Find where the given text appears and provide that cell's center as [X, Y] coordinate. 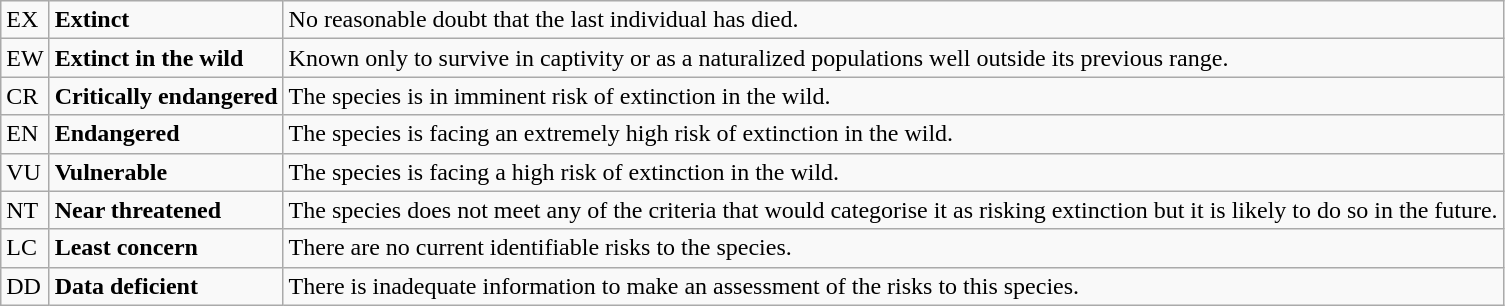
There are no current identifiable risks to the species. [893, 248]
EX [25, 20]
Known only to survive in captivity or as a naturalized populations well outside its previous range. [893, 58]
Least concern [166, 248]
Near threatened [166, 210]
VU [25, 172]
CR [25, 96]
Extinct in the wild [166, 58]
DD [25, 286]
The species is facing an extremely high risk of extinction in the wild. [893, 134]
The species is in imminent risk of extinction in the wild. [893, 96]
The species is facing a high risk of extinction in the wild. [893, 172]
There is inadequate information to make an assessment of the risks to this species. [893, 286]
NT [25, 210]
Vulnerable [166, 172]
Extinct [166, 20]
No reasonable doubt that the last individual has died. [893, 20]
The species does not meet any of the criteria that would categorise it as risking extinction but it is likely to do so in the future. [893, 210]
EN [25, 134]
Critically endangered [166, 96]
Data deficient [166, 286]
EW [25, 58]
Endangered [166, 134]
LC [25, 248]
